Search for the cell housing the specified text and yield its [X, Y] center coordinate. 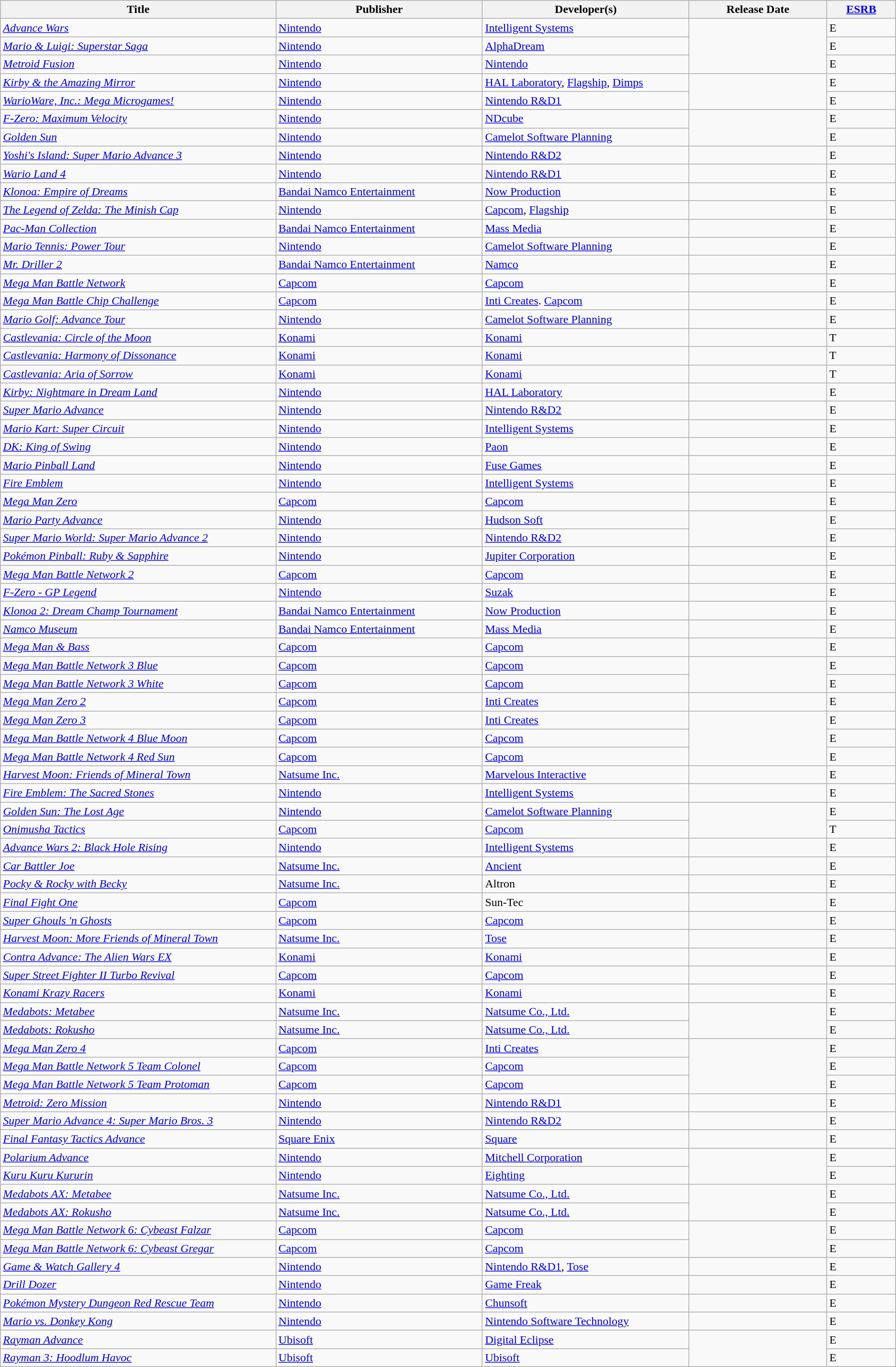
Mega Man Battle Network 4 Red Sun [138, 756]
Square Enix [379, 1139]
Metroid Fusion [138, 64]
Mega Man Battle Network 5 Team Protoman [138, 1084]
Hudson Soft [586, 519]
Castlevania: Aria of Sorrow [138, 374]
Mega Man Battle Network 3 Blue [138, 665]
Publisher [379, 10]
Eighting [586, 1176]
NDcube [586, 119]
Fire Emblem: The Sacred Stones [138, 793]
Pocky & Rocky with Becky [138, 884]
The Legend of Zelda: The Minish Cap [138, 210]
Mario Tennis: Power Tour [138, 247]
Golden Sun: The Lost Age [138, 811]
Mario Golf: Advance Tour [138, 319]
Suzak [586, 593]
Super Mario Advance 4: Super Mario Bros. 3 [138, 1121]
Golden Sun [138, 137]
Title [138, 10]
Mitchell Corporation [586, 1157]
Ancient [586, 866]
Mega Man Battle Chip Challenge [138, 301]
Capcom, Flagship [586, 210]
Polarium Advance [138, 1157]
Pokémon Mystery Dungeon Red Rescue Team [138, 1303]
Namco Museum [138, 629]
Castlevania: Circle of the Moon [138, 337]
Final Fight One [138, 902]
Game Freak [586, 1285]
Onimusha Tactics [138, 829]
Namco [586, 265]
Mega Man Battle Network 4 Blue Moon [138, 738]
F-Zero - GP Legend [138, 593]
Harvest Moon: Friends of Mineral Town [138, 774]
Developer(s) [586, 10]
Altron [586, 884]
Final Fantasy Tactics Advance [138, 1139]
Car Battler Joe [138, 866]
Metroid: Zero Mission [138, 1102]
Pokémon Pinball: Ruby & Sapphire [138, 556]
Yoshi's Island: Super Mario Advance 3 [138, 155]
Mega Man Battle Network [138, 283]
Game & Watch Gallery 4 [138, 1266]
Mega Man Battle Network 3 White [138, 683]
Medabots: Rokusho [138, 1030]
Kuru Kuru Kururin [138, 1176]
Mega Man Battle Network 5 Team Colonel [138, 1066]
Mega Man Zero 2 [138, 702]
Nintendo Software Technology [586, 1321]
Kirby: Nightmare in Dream Land [138, 392]
F-Zero: Maximum Velocity [138, 119]
Mega Man Zero [138, 501]
Sun-Tec [586, 902]
Mega Man Battle Network 6: Cybeast Falzar [138, 1230]
Mario Kart: Super Circuit [138, 428]
Klonoa 2: Dream Champ Tournament [138, 611]
Mega Man & Bass [138, 647]
HAL Laboratory [586, 392]
Mega Man Zero 4 [138, 1048]
Super Ghouls 'n Ghosts [138, 920]
Nintendo R&D1, Tose [586, 1266]
Fire Emblem [138, 483]
Mario Pinball Land [138, 465]
Mega Man Battle Network 2 [138, 574]
Pac-Man Collection [138, 228]
WarioWare, Inc.: Mega Microgames! [138, 101]
Digital Eclipse [586, 1339]
Fuse Games [586, 465]
Klonoa: Empire of Dreams [138, 191]
Advance Wars 2: Black Hole Rising [138, 848]
Mario vs. Donkey Kong [138, 1321]
Mega Man Zero 3 [138, 720]
Inti Creates. Capcom [586, 301]
Medabots: Metabee [138, 1011]
Super Street Fighter II Turbo Revival [138, 975]
Mr. Driller 2 [138, 265]
Super Mario World: Super Mario Advance 2 [138, 538]
Mario & Luigi: Superstar Saga [138, 46]
Paon [586, 447]
Advance Wars [138, 28]
Wario Land 4 [138, 173]
AlphaDream [586, 46]
Super Mario Advance [138, 410]
Marvelous Interactive [586, 774]
Contra Advance: The Alien Wars EX [138, 957]
Tose [586, 939]
Jupiter Corporation [586, 556]
Drill Dozer [138, 1285]
Kirby & the Amazing Mirror [138, 82]
Konami Krazy Racers [138, 993]
Medabots AX: Metabee [138, 1194]
Rayman 3: Hoodlum Havoc [138, 1357]
Mario Party Advance [138, 519]
Chunsoft [586, 1303]
Harvest Moon: More Friends of Mineral Town [138, 939]
Medabots AX: Rokusho [138, 1212]
Rayman Advance [138, 1339]
Release Date [758, 10]
Square [586, 1139]
HAL Laboratory, Flagship, Dimps [586, 82]
DK: King of Swing [138, 447]
Castlevania: Harmony of Dissonance [138, 356]
Mega Man Battle Network 6: Cybeast Gregar [138, 1248]
ESRB [861, 10]
